Determine the (X, Y) coordinate at the center of the cell enclosing the given text.  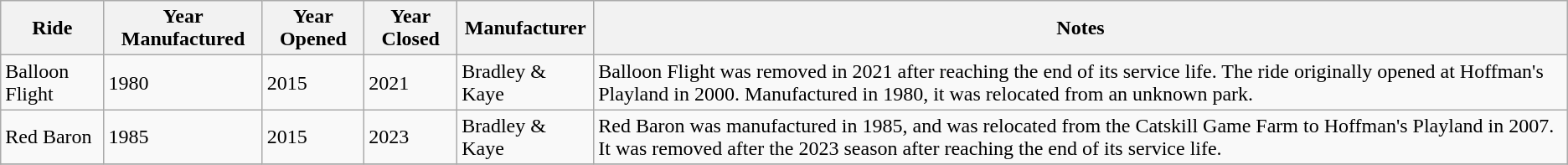
Ride (52, 28)
1985 (183, 137)
Year Manufactured (183, 28)
Year Closed (410, 28)
Balloon Flight (52, 82)
1980 (183, 82)
2023 (410, 137)
Year Opened (313, 28)
Notes (1081, 28)
2021 (410, 82)
Red Baron (52, 137)
Manufacturer (526, 28)
